Provide the [X, Y] coordinate of the cell's center where the given text is located.  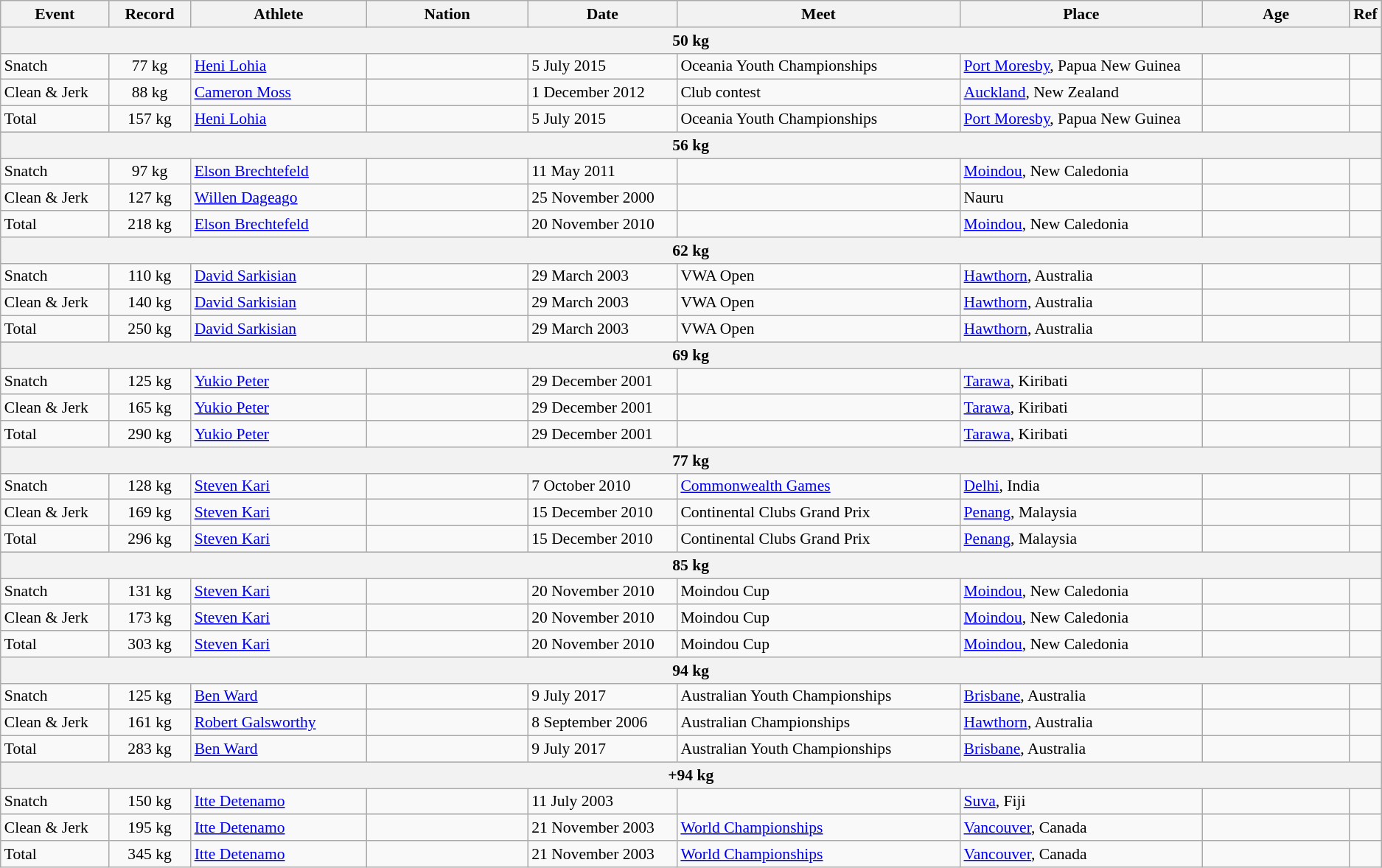
1 December 2012 [602, 93]
Willen Dageago [279, 198]
Place [1081, 14]
169 kg [150, 513]
Australian Championships [818, 723]
131 kg [150, 592]
128 kg [150, 486]
56 kg [691, 145]
Auckland, New Zealand [1081, 93]
11 May 2011 [602, 172]
85 kg [691, 565]
140 kg [150, 303]
161 kg [150, 723]
Ref [1365, 14]
296 kg [150, 539]
157 kg [150, 119]
Meet [818, 14]
Nation [447, 14]
195 kg [150, 828]
110 kg [150, 276]
127 kg [150, 198]
283 kg [150, 749]
97 kg [150, 172]
345 kg [150, 854]
8 September 2006 [602, 723]
Robert Galsworthy [279, 723]
Nauru [1081, 198]
165 kg [150, 408]
Delhi, India [1081, 486]
250 kg [150, 329]
150 kg [150, 802]
Record [150, 14]
303 kg [150, 644]
+94 kg [691, 775]
Event [55, 14]
88 kg [150, 93]
50 kg [691, 41]
25 November 2000 [602, 198]
173 kg [150, 618]
11 July 2003 [602, 802]
Club contest [818, 93]
Athlete [279, 14]
290 kg [150, 434]
62 kg [691, 251]
7 October 2010 [602, 486]
218 kg [150, 224]
69 kg [691, 355]
Suva, Fiji [1081, 802]
Cameron Moss [279, 93]
Age [1276, 14]
94 kg [691, 671]
Date [602, 14]
Commonwealth Games [818, 486]
